Extract the [x, y] coordinate from the center of the cell holding the provided text.  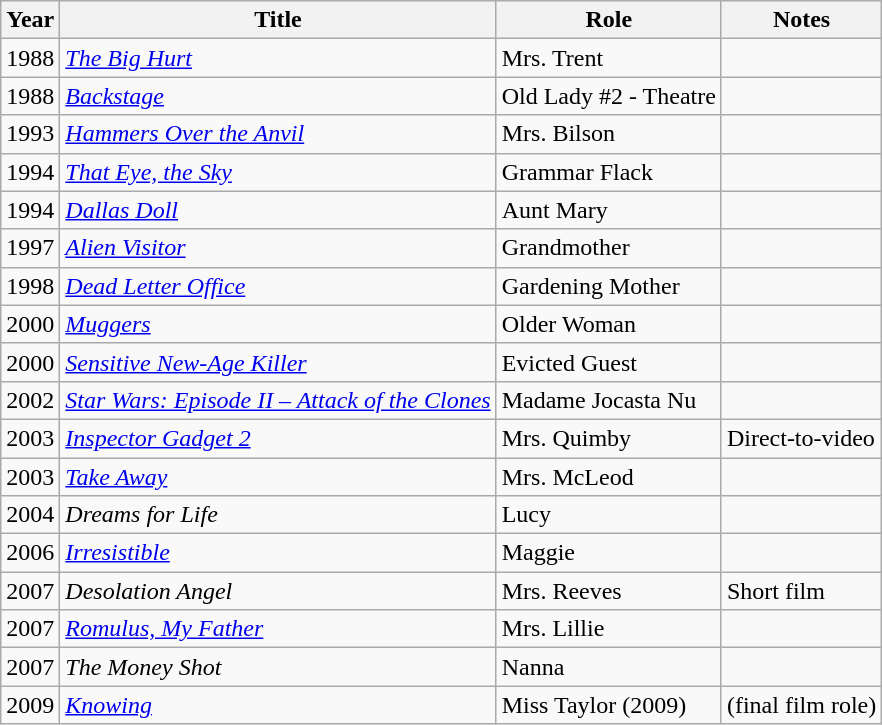
2006 [30, 553]
Irresistible [278, 553]
1993 [30, 134]
Take Away [278, 477]
1997 [30, 248]
Role [608, 20]
Madame Jocasta Nu [608, 400]
Notes [801, 20]
2009 [30, 705]
1998 [30, 286]
That Eye, the Sky [278, 172]
Old Lady #2 - Theatre [608, 96]
Miss Taylor (2009) [608, 705]
Desolation Angel [278, 591]
The Money Shot [278, 667]
The Big Hurt [278, 58]
Short film [801, 591]
Older Woman [608, 324]
Star Wars: Episode II – Attack of the Clones [278, 400]
Mrs. Reeves [608, 591]
Backstage [278, 96]
Evicted Guest [608, 362]
Nanna [608, 667]
Muggers [278, 324]
Mrs. Lillie [608, 629]
Mrs. Bilson [608, 134]
Maggie [608, 553]
Alien Visitor [278, 248]
Romulus, My Father [278, 629]
Grammar Flack [608, 172]
Sensitive New-Age Killer [278, 362]
(final film role) [801, 705]
Mrs. Trent [608, 58]
Dead Letter Office [278, 286]
Dreams for Life [278, 515]
Year [30, 20]
Grandmother [608, 248]
Direct-to-video [801, 438]
Aunt Mary [608, 210]
2002 [30, 400]
Lucy [608, 515]
Title [278, 20]
Mrs. McLeod [608, 477]
2004 [30, 515]
Gardening Mother [608, 286]
Inspector Gadget 2 [278, 438]
Mrs. Quimby [608, 438]
Dallas Doll [278, 210]
Hammers Over the Anvil [278, 134]
Knowing [278, 705]
